Identify which cell holds the provided text, then report its (x, y) central coordinate. 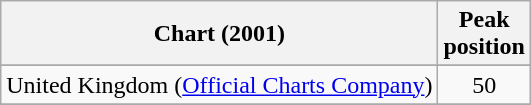
50 (484, 85)
Peakposition (484, 34)
Chart (2001) (220, 34)
United Kingdom (Official Charts Company) (220, 85)
